Search for the cell housing the specified text and yield its (X, Y) center coordinate. 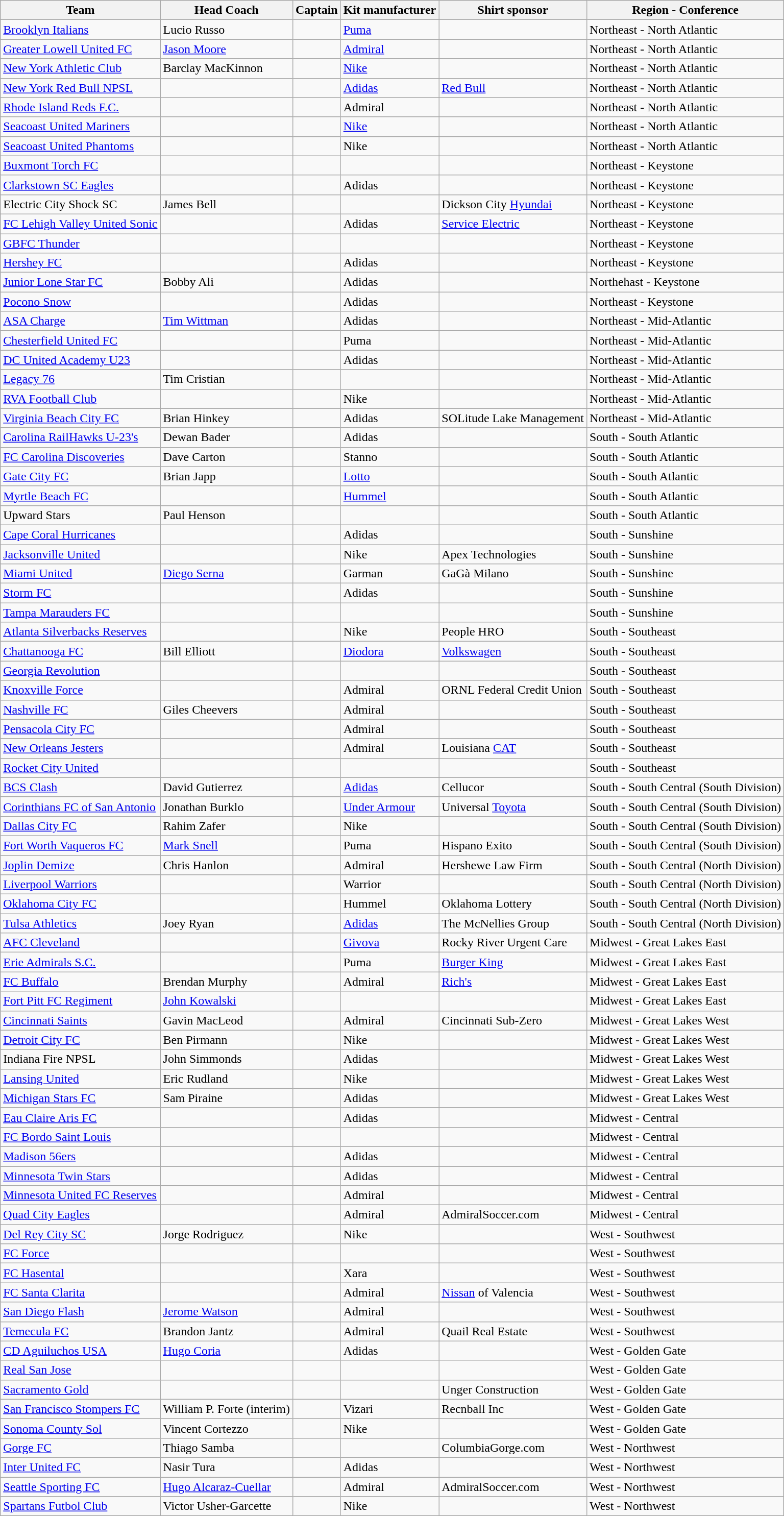
Hugo Coria (227, 1351)
Barclay MacKinnon (227, 68)
Liverpool Warriors (81, 885)
Jerome Watson (227, 1312)
The McNellies Group (513, 923)
Jacksonville United (81, 554)
Diodora (390, 651)
Lotto (390, 476)
Hugo Alcaraz-Cuellar (227, 1487)
Carolina RailHawks U-23's (81, 437)
Vizari (390, 1409)
Louisiana CAT (513, 748)
Gorge FC (81, 1448)
Bobby Ali (227, 282)
Mark Snell (227, 845)
David Gutierrez (227, 787)
ColumbiaGorge.com (513, 1448)
Real San Jose (81, 1370)
Hershey FC (81, 263)
Myrtle Beach FC (81, 496)
Under Armour (390, 806)
GBFC Thunder (81, 243)
Service Electric (513, 224)
Gate City FC (81, 476)
Seacoast United Mariners (81, 127)
Nasir Tura (227, 1467)
Oklahoma City FC (81, 904)
Junior Lone Star FC (81, 282)
Tim Wittman (227, 321)
Virginia Beach City FC (81, 418)
Buxmont Torch FC (81, 165)
Minnesota United FC Reserves (81, 1195)
GaGà Milano (513, 574)
New York Athletic Club (81, 68)
Temecula FC (81, 1331)
FC Bordo Saint Louis (81, 1137)
FC Hasental (81, 1273)
Storm FC (81, 593)
Tim Cristian (227, 379)
Michigan Stars FC (81, 1098)
Seattle Sporting FC (81, 1487)
Knoxville Force (81, 690)
Brooklyn Italians (81, 30)
John Kowalski (227, 1001)
Rhode Island Reds F.C. (81, 107)
FC Santa Clarita (81, 1292)
Stanno (390, 457)
Nashville FC (81, 710)
Fort Pitt FC Regiment (81, 1001)
Pensacola City FC (81, 729)
RVA Football Club (81, 399)
Recnball Inc (513, 1409)
FC Lehigh Valley United Sonic (81, 224)
Northehast - Keystone (685, 282)
Minnesota Twin Stars (81, 1176)
William P. Forte (interim) (227, 1409)
Indiana Fire NPSL (81, 1059)
Brian Japp (227, 476)
AFC Cleveland (81, 943)
Burger King (513, 962)
Kit manufacturer (390, 10)
Upward Stars (81, 515)
Victor Usher-Garcette (227, 1506)
Ben Pirmann (227, 1040)
Gavin MacLeod (227, 1020)
Region - Conference (685, 10)
ORNL Federal Credit Union (513, 690)
Dallas City FC (81, 826)
Georgia Revolution (81, 671)
Vincent Cortezzo (227, 1428)
San Francisco Stompers FC (81, 1409)
ASA Charge (81, 321)
Pocono Snow (81, 302)
Jonathan Burklo (227, 806)
Xara (390, 1273)
Clarkstown SC Eagles (81, 185)
Chattanooga FC (81, 651)
James Bell (227, 204)
Chris Hanlon (227, 865)
Unger Construction (513, 1389)
SOLitude Lake Management (513, 418)
Oklahoma Lottery (513, 904)
Nissan of Valencia (513, 1292)
San Diego Flash (81, 1312)
Hershewe Law Firm (513, 865)
Givova (390, 943)
Cincinnati Saints (81, 1020)
Lucio Russo (227, 30)
Apex Technologies (513, 554)
Greater Lowell United FC (81, 49)
Bill Elliott (227, 651)
New Orleans Jesters (81, 748)
Eric Rudland (227, 1079)
Red Bull (513, 88)
Joey Ryan (227, 923)
Quail Real Estate (513, 1331)
Inter United FC (81, 1467)
CD Aguiluchos USA (81, 1351)
John Simmonds (227, 1059)
People HRO (513, 632)
Lansing United (81, 1079)
Rahim Zafer (227, 826)
Garman (390, 574)
Tulsa Athletics (81, 923)
Paul Henson (227, 515)
Captain (316, 10)
Brandon Jantz (227, 1331)
Team (81, 10)
Warrior (390, 885)
Brian Hinkey (227, 418)
Dickson City Hyundai (513, 204)
Giles Cheevers (227, 710)
Shirt sponsor (513, 10)
Sonoma County Sol (81, 1428)
Legacy 76 (81, 379)
Rich's (513, 982)
BCS Clash (81, 787)
Madison 56ers (81, 1156)
FC Carolina Discoveries (81, 457)
Head Coach (227, 10)
Erie Admirals S.C. (81, 962)
New York Red Bull NPSL (81, 88)
Cape Coral Hurricanes (81, 534)
FC Buffalo (81, 982)
Spartans Futbol Club (81, 1506)
Del Rey City SC (81, 1234)
Brendan Murphy (227, 982)
Detroit City FC (81, 1040)
Quad City Eagles (81, 1215)
Joplin Demize (81, 865)
Jason Moore (227, 49)
Hispano Exito (513, 845)
Universal Toyota (513, 806)
Cincinnati Sub-Zero (513, 1020)
Chesterfield United FC (81, 340)
Atlanta Silverbacks Reserves (81, 632)
Volkswagen (513, 651)
Eau Claire Aris FC (81, 1117)
Tampa Marauders FC (81, 613)
Thiago Samba (227, 1448)
Corinthians FC of San Antonio (81, 806)
Seacoast United Phantoms (81, 146)
Dewan Bader (227, 437)
DC United Academy U23 (81, 360)
Diego Serna (227, 574)
Cellucor (513, 787)
Dave Carton (227, 457)
Sam Piraine (227, 1098)
Rocket City United (81, 768)
Electric City Shock SC (81, 204)
Miami United (81, 574)
Rocky River Urgent Care (513, 943)
Sacramento Gold (81, 1389)
Fort Worth Vaqueros FC (81, 845)
Jorge Rodriguez (227, 1234)
FC Force (81, 1254)
